Detect which cell encompasses the target text, then output its [X, Y] center coordinate. 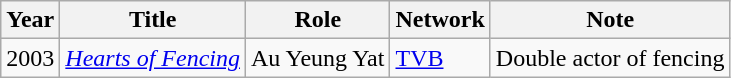
Double actor of fencing [610, 58]
Note [610, 20]
Title [153, 20]
Hearts of Fencing [153, 58]
2003 [30, 58]
Au Yeung Yat [318, 58]
Network [440, 20]
Role [318, 20]
TVB [440, 58]
Year [30, 20]
